Provide the [x, y] coordinate of the cell's center where the given text is located.  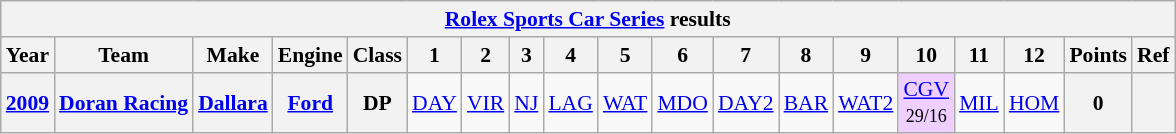
Rolex Sports Car Series results [588, 19]
Doran Racing [124, 102]
VIR [486, 102]
CGV29/16 [926, 102]
2009 [28, 102]
6 [682, 55]
10 [926, 55]
4 [570, 55]
11 [979, 55]
MDO [682, 102]
DP [378, 102]
Make [233, 55]
12 [1034, 55]
3 [526, 55]
1 [434, 55]
0 [1098, 102]
Ford [310, 102]
Year [28, 55]
2 [486, 55]
Ref [1153, 55]
HOM [1034, 102]
DAY [434, 102]
Team [124, 55]
MIL [979, 102]
WAT2 [866, 102]
Dallara [233, 102]
BAR [806, 102]
9 [866, 55]
5 [625, 55]
Engine [310, 55]
LAG [570, 102]
NJ [526, 102]
Class [378, 55]
WAT [625, 102]
DAY2 [746, 102]
7 [746, 55]
Points [1098, 55]
8 [806, 55]
